Extract the (X, Y) coordinate from the center of the cell holding the provided text.  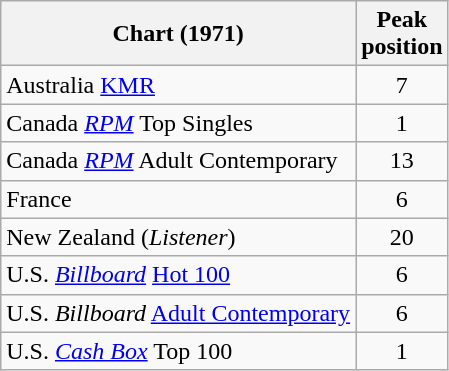
Peakposition (402, 34)
Australia KMR (178, 85)
7 (402, 85)
20 (402, 237)
U.S. Billboard Adult Contemporary (178, 313)
Canada RPM Top Singles (178, 123)
New Zealand (Listener) (178, 237)
Canada RPM Adult Contemporary (178, 161)
France (178, 199)
Chart (1971) (178, 34)
13 (402, 161)
U.S. Billboard Hot 100 (178, 275)
U.S. Cash Box Top 100 (178, 351)
